Extract the (x, y) coordinate from the center of the cell holding the provided text.  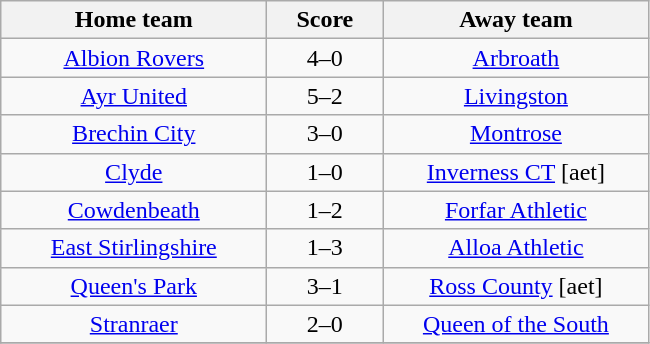
Livingston (516, 96)
Alloa Athletic (516, 248)
Score (325, 20)
4–0 (325, 58)
5–2 (325, 96)
Ayr United (134, 96)
2–0 (325, 324)
Stranraer (134, 324)
Cowdenbeath (134, 210)
Queen's Park (134, 286)
1–2 (325, 210)
3–0 (325, 134)
Forfar Athletic (516, 210)
Albion Rovers (134, 58)
1–0 (325, 172)
1–3 (325, 248)
Ross County [aet] (516, 286)
3–1 (325, 286)
Brechin City (134, 134)
Away team (516, 20)
Montrose (516, 134)
Home team (134, 20)
Arbroath (516, 58)
Clyde (134, 172)
Queen of the South (516, 324)
East Stirlingshire (134, 248)
Inverness CT [aet] (516, 172)
